Capture the cell that displays the provided text and extract its (x, y) central coordinate. 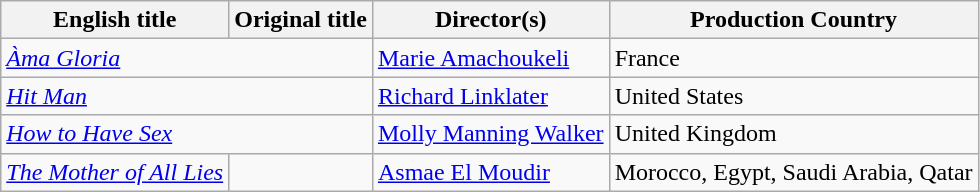
Richard Linklater (490, 96)
Molly Manning Walker (490, 134)
France (794, 58)
English title (115, 20)
Original title (301, 20)
Director(s) (490, 20)
Morocco, Egypt, Saudi Arabia, Qatar (794, 172)
Àma Gloria (187, 58)
The Mother of All Lies (115, 172)
Asmae El Moudir (490, 172)
United States (794, 96)
Marie Amachoukeli (490, 58)
Hit Man (187, 96)
United Kingdom (794, 134)
Production Country (794, 20)
How to Have Sex (187, 134)
